Extract the (X, Y) coordinate from the center of the cell holding the provided text.  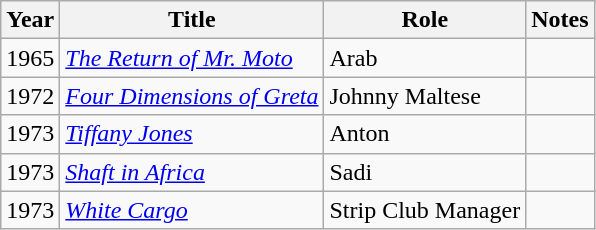
Year (30, 20)
Shaft in Africa (192, 172)
Notes (560, 20)
Strip Club Manager (425, 210)
Title (192, 20)
Arab (425, 58)
White Cargo (192, 210)
Tiffany Jones (192, 134)
Role (425, 20)
The Return of Mr. Moto (192, 58)
Four Dimensions of Greta (192, 96)
Sadi (425, 172)
Johnny Maltese (425, 96)
1972 (30, 96)
1965 (30, 58)
Anton (425, 134)
